Determine the [x, y] coordinate at the center of the cell enclosing the given text.  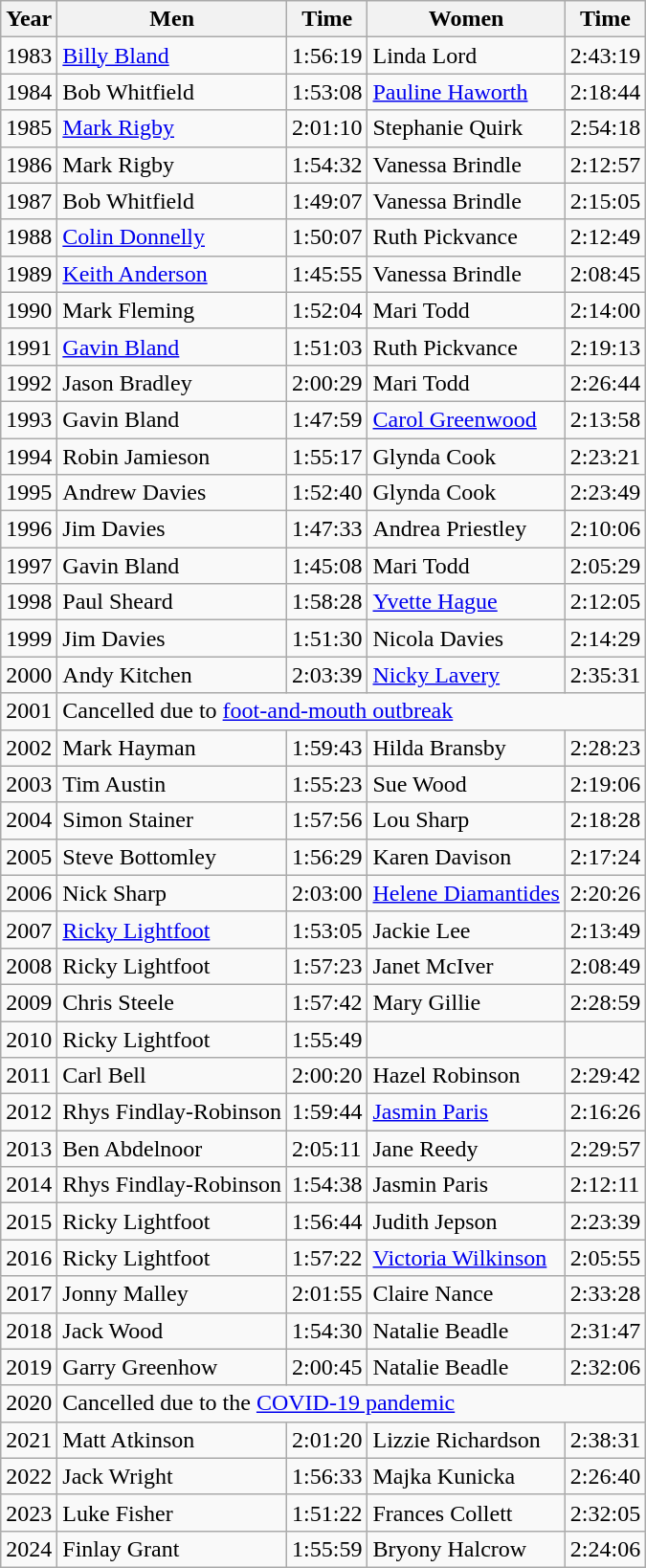
Chris Steele [172, 1002]
2020 [29, 1403]
Nick Sharp [172, 893]
2:15:05 [605, 201]
1:55:59 [327, 1549]
Jack Wright [172, 1476]
Bryony Halcrow [466, 1549]
Finlay Grant [172, 1549]
2:00:45 [327, 1367]
1987 [29, 201]
2015 [29, 1221]
2:05:29 [605, 566]
1:56:29 [327, 857]
Yvette Hague [466, 602]
2008 [29, 966]
1990 [29, 310]
1:51:03 [327, 347]
Mark Fleming [172, 310]
1997 [29, 566]
Mary Gillie [466, 1002]
1993 [29, 419]
1999 [29, 638]
2:19:06 [605, 784]
1:53:08 [327, 92]
2:26:44 [605, 383]
2:13:49 [605, 930]
1:50:07 [327, 237]
2019 [29, 1367]
2:31:47 [605, 1331]
1996 [29, 529]
2000 [29, 675]
1:59:44 [327, 1112]
2:12:57 [605, 165]
Women [466, 19]
2:01:20 [327, 1440]
2:14:29 [605, 638]
Luke Fisher [172, 1512]
2014 [29, 1185]
1:58:28 [327, 602]
Nicky Lavery [466, 675]
1:59:43 [327, 748]
Hazel Robinson [466, 1076]
2:18:44 [605, 92]
2011 [29, 1076]
1:54:32 [327, 165]
2007 [29, 930]
2:05:11 [327, 1149]
1:57:56 [327, 820]
2006 [29, 893]
1:56:44 [327, 1221]
Helene Diamantides [466, 893]
Nicola Davies [466, 638]
2:01:10 [327, 128]
Claire Nance [466, 1294]
Karen Davison [466, 857]
2:14:00 [605, 310]
Hilda Bransby [466, 748]
2:54:18 [605, 128]
Carol Greenwood [466, 419]
Jane Reedy [466, 1149]
2:28:23 [605, 748]
1986 [29, 165]
1:57:42 [327, 1002]
2:38:31 [605, 1440]
2:43:19 [605, 56]
1:56:33 [327, 1476]
1998 [29, 602]
Pauline Haworth [466, 92]
1:56:19 [327, 56]
Lou Sharp [466, 820]
Andrew Davies [172, 493]
2:08:45 [605, 274]
2003 [29, 784]
Mark Hayman [172, 748]
Matt Atkinson [172, 1440]
2012 [29, 1112]
2:33:28 [605, 1294]
2:17:24 [605, 857]
2002 [29, 748]
Billy Bland [172, 56]
Victoria Wilkinson [466, 1258]
2:10:06 [605, 529]
Stephanie Quirk [466, 128]
2024 [29, 1549]
1:47:33 [327, 529]
2017 [29, 1294]
1:57:23 [327, 966]
Colin Donnelly [172, 237]
1984 [29, 92]
2018 [29, 1331]
1:55:49 [327, 1039]
1994 [29, 457]
2:05:55 [605, 1258]
2:26:40 [605, 1476]
1991 [29, 347]
Garry Greenhow [172, 1367]
2:12:11 [605, 1185]
Steve Bottomley [172, 857]
2:12:05 [605, 602]
2023 [29, 1512]
1:55:23 [327, 784]
Jack Wood [172, 1331]
1:57:22 [327, 1258]
2013 [29, 1149]
Jason Bradley [172, 383]
2:35:31 [605, 675]
2010 [29, 1039]
2:03:00 [327, 893]
1995 [29, 493]
2:32:06 [605, 1367]
2:03:39 [327, 675]
2:16:26 [605, 1112]
2021 [29, 1440]
1:52:40 [327, 493]
2005 [29, 857]
Lizzie Richardson [466, 1440]
Cancelled due to foot-and-mouth outbreak [352, 711]
Jackie Lee [466, 930]
Tim Austin [172, 784]
1:45:55 [327, 274]
Jonny Malley [172, 1294]
Frances Collett [466, 1512]
Carl Bell [172, 1076]
1:55:17 [327, 457]
Andy Kitchen [172, 675]
2:29:42 [605, 1076]
Men [172, 19]
Keith Anderson [172, 274]
2:23:49 [605, 493]
Sue Wood [466, 784]
Robin Jamieson [172, 457]
2:08:49 [605, 966]
1:54:38 [327, 1185]
2016 [29, 1258]
1:45:08 [327, 566]
1988 [29, 237]
2:28:59 [605, 1002]
1983 [29, 56]
1989 [29, 274]
2:12:49 [605, 237]
1:51:30 [327, 638]
2:19:13 [605, 347]
1:49:07 [327, 201]
Cancelled due to the COVID-19 pandemic [352, 1403]
Ben Abdelnoor [172, 1149]
2:20:26 [605, 893]
2004 [29, 820]
Linda Lord [466, 56]
Year [29, 19]
Paul Sheard [172, 602]
2:01:55 [327, 1294]
1:54:30 [327, 1331]
1:52:04 [327, 310]
Andrea Priestley [466, 529]
Simon Stainer [172, 820]
2:23:39 [605, 1221]
2:00:29 [327, 383]
1:53:05 [327, 930]
1:47:59 [327, 419]
2009 [29, 1002]
2001 [29, 711]
2:24:06 [605, 1549]
2022 [29, 1476]
2:23:21 [605, 457]
2:18:28 [605, 820]
Judith Jepson [466, 1221]
2:00:20 [327, 1076]
2:29:57 [605, 1149]
Majka Kunicka [466, 1476]
2:32:05 [605, 1512]
1985 [29, 128]
1992 [29, 383]
2:13:58 [605, 419]
1:51:22 [327, 1512]
Janet McIver [466, 966]
